Capture the cell that displays the provided text and extract its [X, Y] central coordinate. 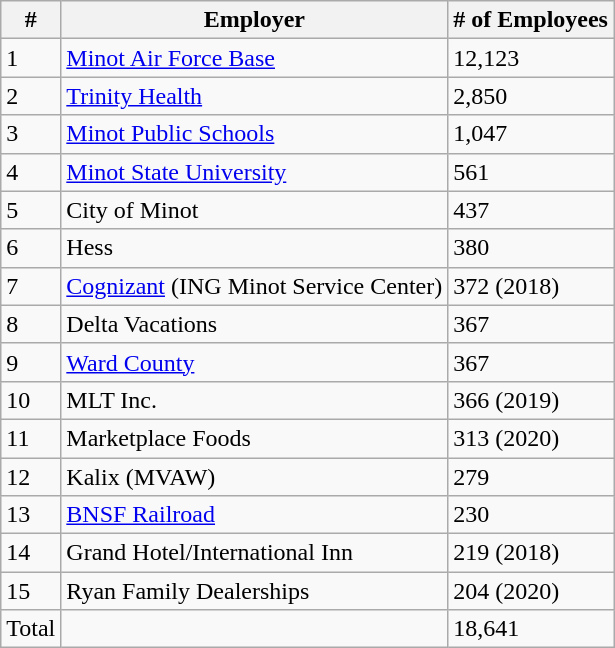
MLT Inc. [254, 400]
3 [31, 134]
Minot Public Schools [254, 134]
7 [31, 286]
Employer [254, 20]
13 [31, 515]
Delta Vacations [254, 324]
204 (2020) [531, 591]
1 [31, 58]
14 [31, 553]
Marketplace Foods [254, 438]
BNSF Railroad [254, 515]
12 [31, 477]
# of Employees [531, 20]
2,850 [531, 96]
Ward County [254, 362]
372 (2018) [531, 286]
313 (2020) [531, 438]
6 [31, 248]
Total [31, 629]
10 [31, 400]
2 [31, 96]
12,123 [531, 58]
5 [31, 210]
18,641 [531, 629]
219 (2018) [531, 553]
Kalix (MVAW) [254, 477]
230 [531, 515]
Ryan Family Dealerships [254, 591]
Minot Air Force Base [254, 58]
366 (2019) [531, 400]
Minot State University [254, 172]
437 [531, 210]
8 [31, 324]
15 [31, 591]
Cognizant (ING Minot Service Center) [254, 286]
561 [531, 172]
Trinity Health [254, 96]
4 [31, 172]
Grand Hotel/International Inn [254, 553]
11 [31, 438]
Hess [254, 248]
City of Minot [254, 210]
1,047 [531, 134]
380 [531, 248]
279 [531, 477]
# [31, 20]
9 [31, 362]
